From the cell containing the given text, extract its center point as (X, Y) coordinate. 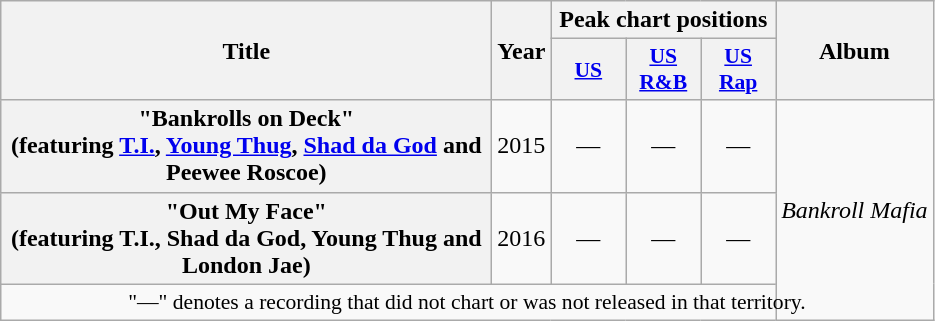
"—" denotes a recording that did not chart or was not released in that territory. (467, 302)
2015 (522, 146)
"Out My Face"(featuring T.I., Shad da God, Young Thug and London Jae) (246, 238)
Album (855, 50)
US (588, 70)
Peak chart positions (664, 20)
2016 (522, 238)
Bankroll Mafia (855, 210)
Title (246, 50)
USR&B (664, 70)
USRap (738, 70)
"Bankrolls on Deck"(featuring T.I., Young Thug, Shad da God and Peewee Roscoe) (246, 146)
Year (522, 50)
